Capture the cell that displays the provided text and extract its [X, Y] central coordinate. 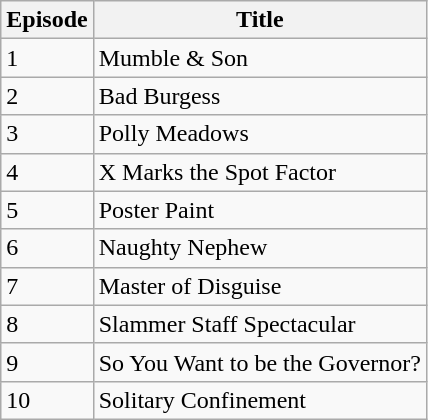
9 [47, 362]
6 [47, 248]
Mumble & Son [260, 58]
Bad Burgess [260, 96]
Master of Disguise [260, 286]
8 [47, 324]
7 [47, 286]
X Marks the Spot Factor [260, 172]
Slammer Staff Spectacular [260, 324]
Solitary Confinement [260, 400]
3 [47, 134]
So You Want to be the Governor? [260, 362]
Naughty Nephew [260, 248]
Title [260, 20]
4 [47, 172]
10 [47, 400]
Poster Paint [260, 210]
Episode [47, 20]
5 [47, 210]
Polly Meadows [260, 134]
2 [47, 96]
1 [47, 58]
